Locate the cell with the specified text and output its (x, y) center coordinate. 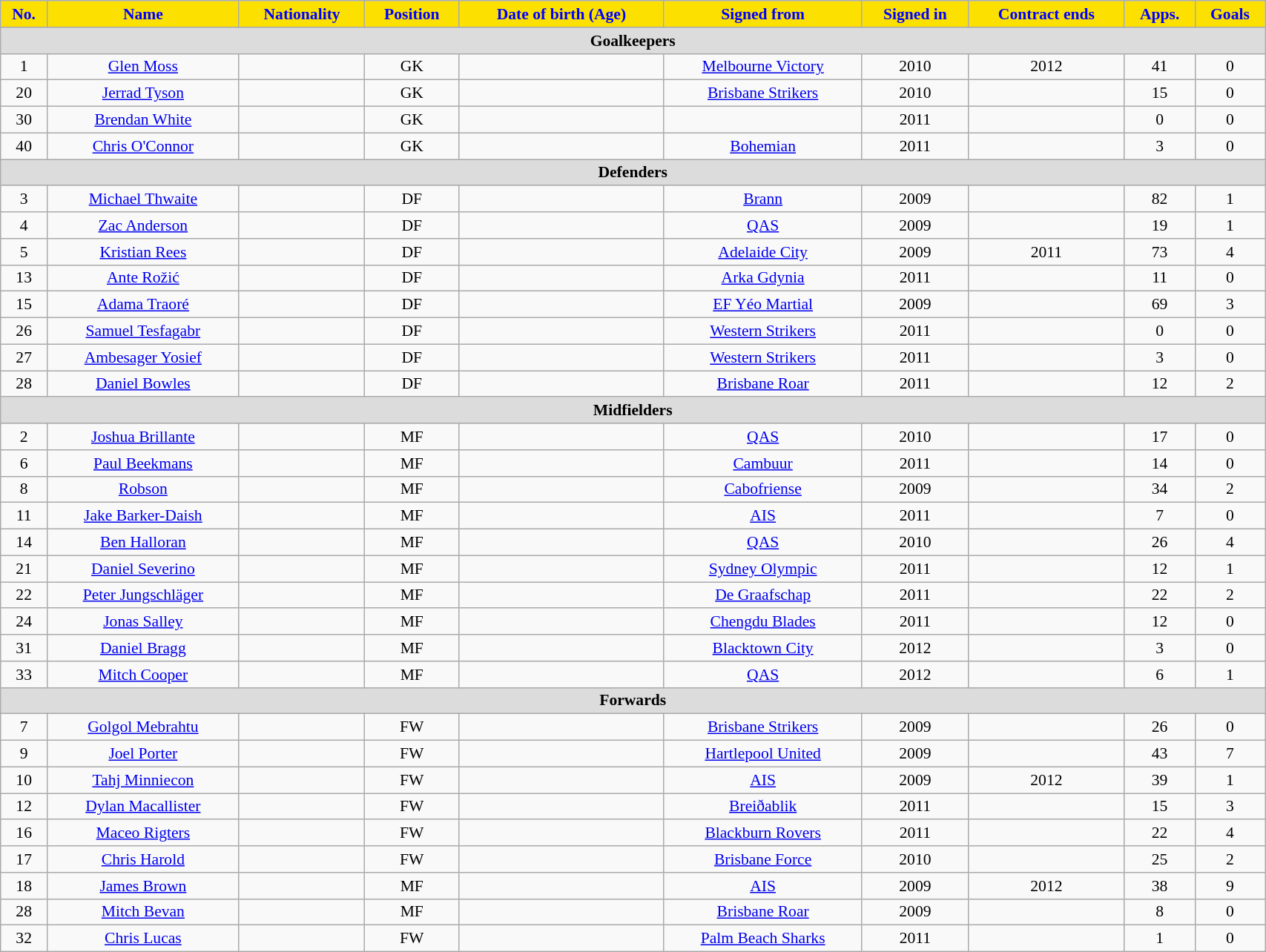
41 (1160, 67)
Chris Lucas (144, 939)
30 (24, 120)
Nationality (302, 14)
43 (1160, 754)
Jerrad Tyson (144, 93)
Blackburn Rovers (762, 833)
19 (1160, 225)
Chengdu Blades (762, 622)
38 (1160, 886)
10 (24, 780)
Glen Moss (144, 67)
21 (24, 569)
Palm Beach Sharks (762, 939)
Defenders (633, 173)
Jake Barker-Daish (144, 516)
Sydney Olympic (762, 569)
Blacktown City (762, 648)
73 (1160, 252)
James Brown (144, 886)
Daniel Severino (144, 569)
Samuel Tesfagabr (144, 331)
34 (1160, 489)
Peter Jungschläger (144, 595)
Ante Rožić (144, 278)
27 (24, 357)
Signed in (915, 14)
Chris O'Connor (144, 146)
Breiðablik (762, 807)
Cambuur (762, 463)
Name (144, 14)
De Graafschap (762, 595)
Paul Beekmans (144, 463)
69 (1160, 305)
Kristian Rees (144, 252)
Joel Porter (144, 754)
40 (24, 146)
Jonas Salley (144, 622)
Date of birth (Age) (562, 14)
Bohemian (762, 146)
Michael Thwaite (144, 199)
Mitch Bevan (144, 912)
82 (1160, 199)
Contract ends (1046, 14)
Maceo Rigters (144, 833)
33 (24, 675)
Ben Halloran (144, 543)
Chris Harold (144, 859)
Dylan Macallister (144, 807)
Cabofriense (762, 489)
13 (24, 278)
Robson (144, 489)
No. (24, 14)
Goalkeepers (633, 41)
39 (1160, 780)
25 (1160, 859)
18 (24, 886)
Zac Anderson (144, 225)
Ambesager Yosief (144, 357)
Melbourne Victory (762, 67)
Midfielders (633, 411)
Goals (1230, 14)
Signed from (762, 14)
32 (24, 939)
16 (24, 833)
Apps. (1160, 14)
Mitch Cooper (144, 675)
EF Yéo Martial (762, 305)
Adama Traoré (144, 305)
Hartlepool United (762, 754)
Brisbane Force (762, 859)
20 (24, 93)
Position (412, 14)
31 (24, 648)
5 (24, 252)
Tahj Minniecon (144, 780)
Brann (762, 199)
24 (24, 622)
Daniel Bowles (144, 384)
Adelaide City (762, 252)
Joshua Brillante (144, 437)
Brendan White (144, 120)
Forwards (633, 701)
Arka Gdynia (762, 278)
Daniel Bragg (144, 648)
Golgol Mebrahtu (144, 727)
